Find where the given text appears and provide that cell's center as (X, Y) coordinate. 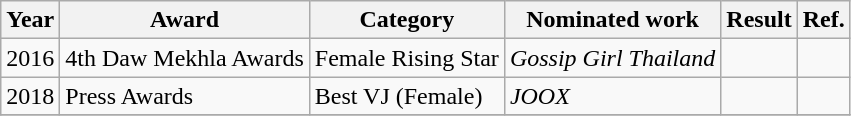
Award (184, 20)
Press Awards (184, 96)
Female Rising Star (406, 58)
2018 (30, 96)
Gossip Girl Thailand (612, 58)
Result (759, 20)
JOOX (612, 96)
2016 (30, 58)
Nominated work (612, 20)
Year (30, 20)
Best VJ (Female) (406, 96)
4th Daw Mekhla Awards (184, 58)
Category (406, 20)
Ref. (824, 20)
